Provide the [x, y] coordinate of the cell's center where the given text is located.  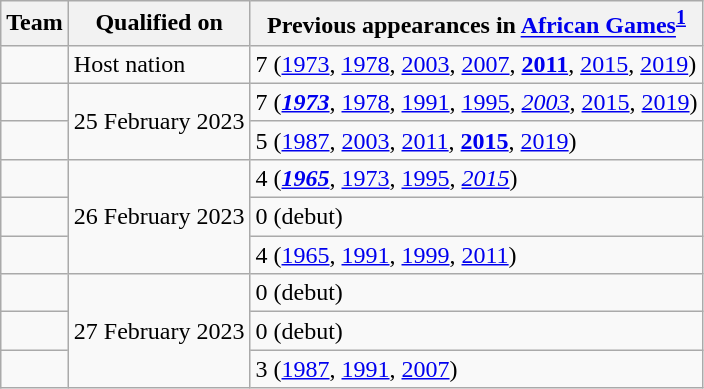
5 (1987, 2003, 2011, 2015, 2019) [476, 140]
25 February 2023 [159, 121]
7 (1973, 1978, 1991, 1995, 2003, 2015, 2019) [476, 102]
4 (1965, 1973, 1995, 2015) [476, 178]
3 (1987, 1991, 2007) [476, 369]
7 (1973, 1978, 2003, 2007, 2011, 2015, 2019) [476, 64]
26 February 2023 [159, 216]
Previous appearances in African Games1 [476, 24]
Qualified on [159, 24]
4 (1965, 1991, 1999, 2011) [476, 255]
Team [35, 24]
27 February 2023 [159, 331]
Host nation [159, 64]
